Identify which cell holds the provided text, then report its [X, Y] central coordinate. 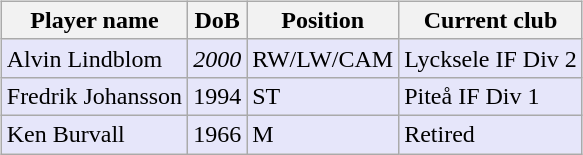
RW/LW/CAM [323, 58]
Player name [94, 20]
Fredrik Johansson [94, 96]
M [323, 134]
Retired [491, 134]
Lycksele IF Div 2 [491, 58]
1966 [218, 134]
Alvin Lindblom [94, 58]
ST [323, 96]
DoB [218, 20]
Current club [491, 20]
1994 [218, 96]
2000 [218, 58]
Position [323, 20]
Piteå IF Div 1 [491, 96]
Ken Burvall [94, 134]
